Locate the cell with the specified text and output its (x, y) center coordinate. 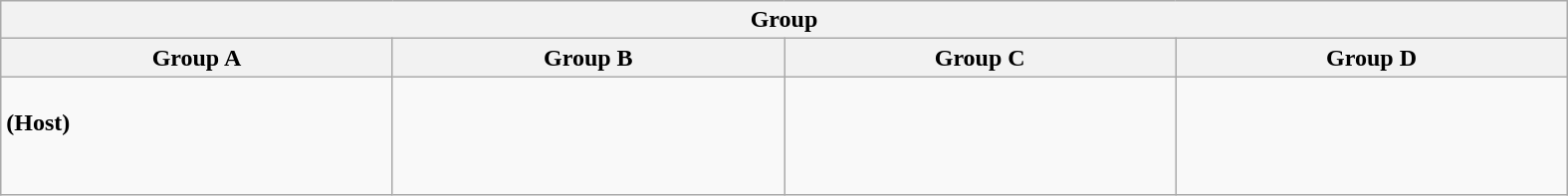
Group B (587, 58)
Group A (197, 58)
Group C (980, 58)
Group (784, 20)
(Host) (197, 135)
Group D (1372, 58)
